From the cell containing the given text, extract its center point as (X, Y) coordinate. 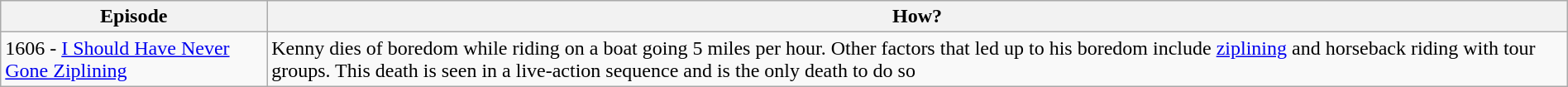
1606 - I Should Have Never Gone Ziplining (134, 60)
Episode (134, 17)
How? (918, 17)
